Detect which cell encompasses the target text, then output its [X, Y] center coordinate. 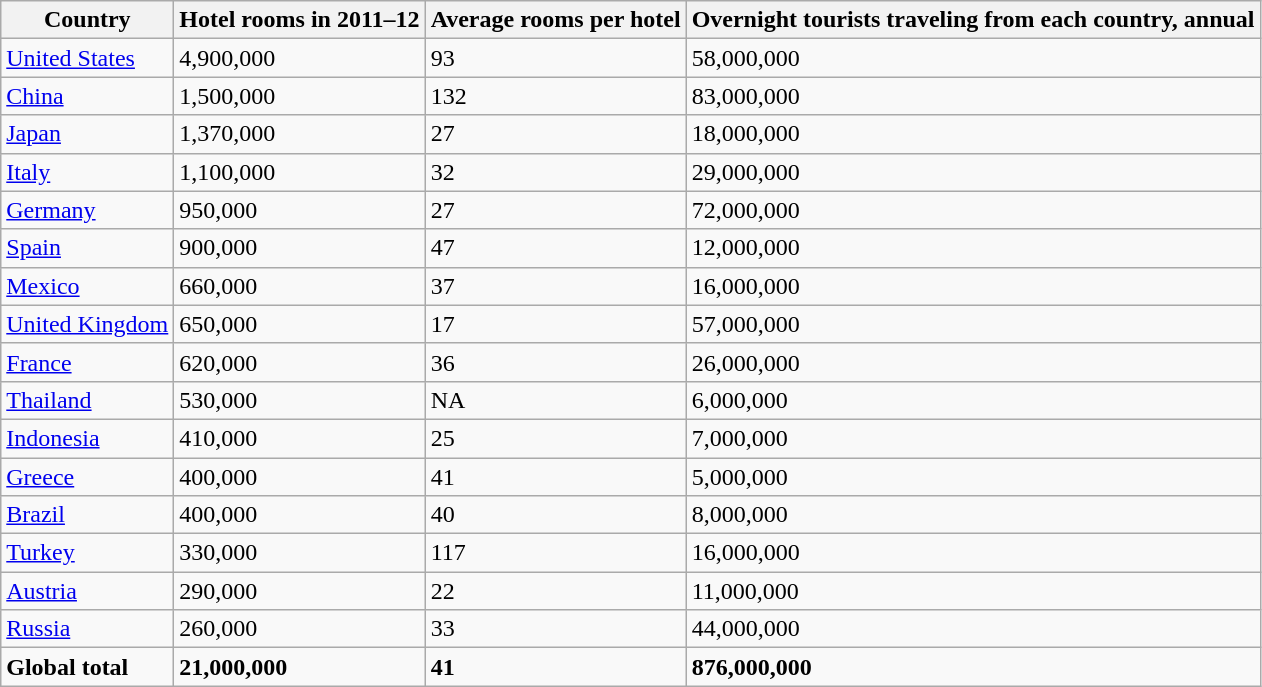
Italy [88, 172]
11,000,000 [973, 591]
260,000 [300, 629]
25 [556, 438]
410,000 [300, 438]
Japan [88, 134]
33 [556, 629]
36 [556, 362]
950,000 [300, 210]
530,000 [300, 400]
93 [556, 58]
Greece [88, 477]
Overnight tourists traveling from each country, annual [973, 20]
Russia [88, 629]
47 [556, 248]
6,000,000 [973, 400]
France [88, 362]
Spain [88, 248]
117 [556, 553]
22 [556, 591]
12,000,000 [973, 248]
China [88, 96]
5,000,000 [973, 477]
Indonesia [88, 438]
876,000,000 [973, 667]
132 [556, 96]
17 [556, 324]
900,000 [300, 248]
Global total [88, 667]
29,000,000 [973, 172]
United States [88, 58]
Hotel rooms in 2011–12 [300, 20]
32 [556, 172]
83,000,000 [973, 96]
Mexico [88, 286]
Thailand [88, 400]
21,000,000 [300, 667]
37 [556, 286]
57,000,000 [973, 324]
United Kingdom [88, 324]
Average rooms per hotel [556, 20]
Austria [88, 591]
58,000,000 [973, 58]
330,000 [300, 553]
Turkey [88, 553]
620,000 [300, 362]
Brazil [88, 515]
4,900,000 [300, 58]
1,100,000 [300, 172]
8,000,000 [973, 515]
290,000 [300, 591]
Country [88, 20]
72,000,000 [973, 210]
18,000,000 [973, 134]
44,000,000 [973, 629]
NA [556, 400]
40 [556, 515]
7,000,000 [973, 438]
26,000,000 [973, 362]
1,500,000 [300, 96]
1,370,000 [300, 134]
Germany [88, 210]
650,000 [300, 324]
660,000 [300, 286]
